Return (X, Y) of the center of cell containing provided text 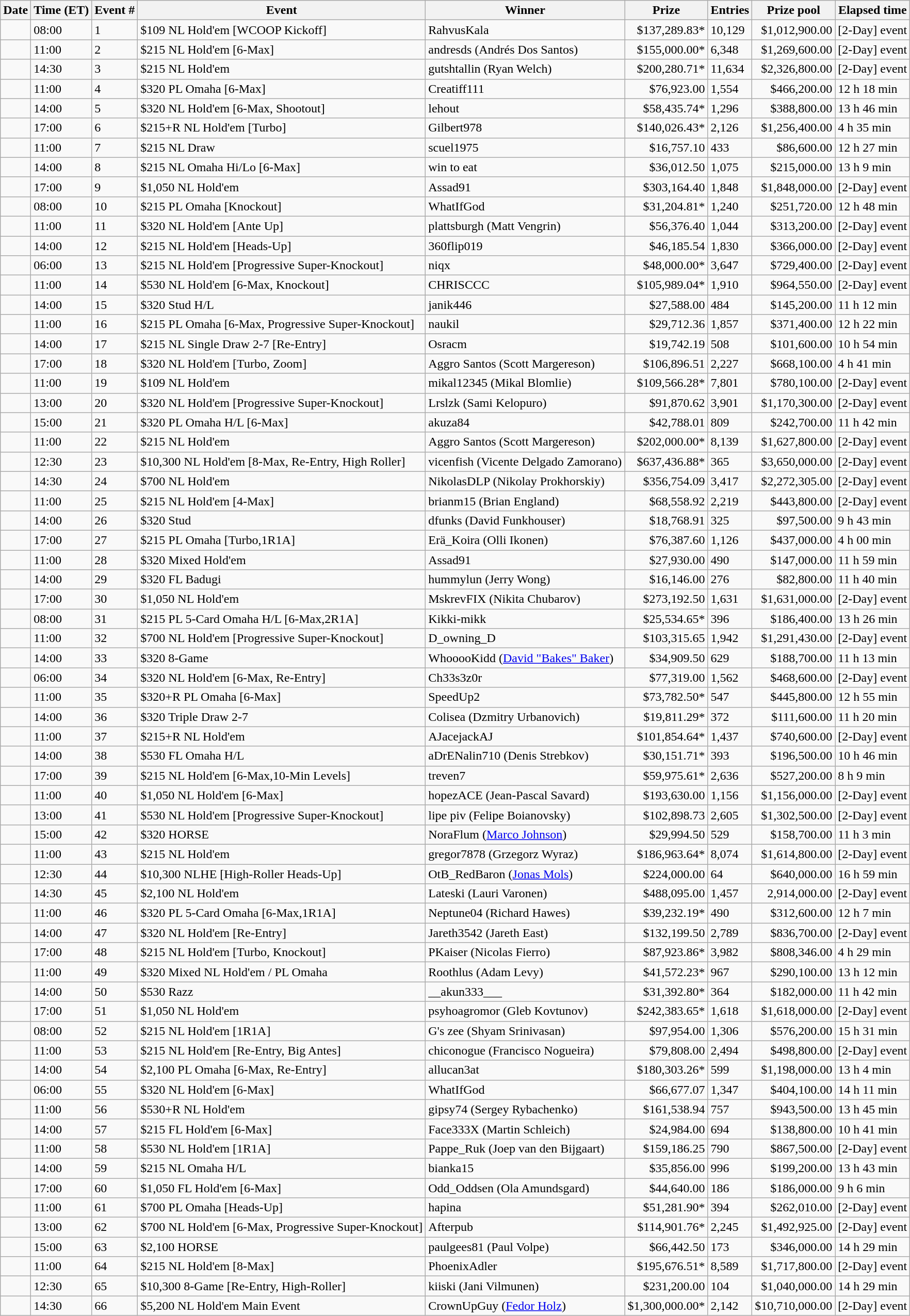
61 (115, 1208)
G's zee (Shyam Srinivasan) (525, 1031)
10 h 41 min (873, 1129)
$466,200.00 (793, 89)
5 (115, 108)
bianka15 (525, 1168)
1,910 (730, 285)
$320 Triple Draw 2-7 (282, 717)
$437,000.00 (793, 540)
$27,588.00 (667, 305)
$1,198,000.00 (793, 1070)
12 (115, 246)
1,306 (730, 1031)
8,589 (730, 1266)
$1,050 NL Hold'em [6-Max] (282, 795)
360flip019 (525, 246)
1,857 (730, 324)
22 (115, 442)
$161,538.94 (667, 1109)
11 h 12 min (873, 305)
2,227 (730, 364)
3,982 (730, 952)
$27,930.00 (667, 560)
$215 PL Omaha [Knockout] (282, 206)
$668,100.00 (793, 364)
$530+R NL Hold'em (282, 1109)
$700 NL Hold'em [Progressive Super-Knockout] (282, 638)
23 (115, 462)
8,139 (730, 442)
lehout (525, 108)
13 h 46 min (873, 108)
$443,800.00 (793, 501)
$1,170,300.00 (793, 403)
27 (115, 540)
6,348 (730, 50)
Neptune04 (Richard Hawes) (525, 913)
andresds (Andrés Dos Santos) (525, 50)
$964,550.00 (793, 285)
24 (115, 481)
gutshtallin (Ryan Welch) (525, 69)
Prize (667, 10)
2,245 (730, 1227)
Gilbert978 (525, 128)
$637,436.88* (667, 462)
15 h 31 min (873, 1031)
396 (730, 619)
$2,272,305.00 (793, 481)
$82,800.00 (793, 580)
$24,984.00 (667, 1129)
MskrevFIX (Nikita Chubarov) (525, 599)
$215 NL Hold'em [Heads-Up] (282, 246)
49 (115, 972)
11 (115, 226)
$498,800.00 (793, 1050)
$1,627,800.00 (793, 442)
PhoenixAdler (525, 1266)
$2,100 NL Hold'em (282, 894)
$186,000.00 (793, 1188)
$1,300,000.00* (667, 1306)
433 (730, 147)
Lrslzk (Sami Kelopuro) (525, 403)
40 (115, 795)
1,126 (730, 540)
PKaiser (Nicolas Fierro) (525, 952)
kiiski (Jani Vilmunen) (525, 1286)
35 (115, 697)
$530 NL Hold'em [1R1A] (282, 1148)
$147,000.00 (793, 560)
1,347 (730, 1090)
$1,614,800.00 (793, 854)
1,618 (730, 1011)
8 h 9 min (873, 776)
$215 NL Hold'em [6-Max] (282, 50)
529 (730, 834)
1,942 (730, 638)
12 h 48 min (873, 206)
56 (115, 1109)
$76,387.60 (667, 540)
$3,650,000.00 (793, 462)
694 (730, 1129)
Prize pool (793, 10)
20 (115, 403)
$1,717,800.00 (793, 1266)
9 h 6 min (873, 1188)
$404,100.00 (793, 1090)
2,605 (730, 815)
Erä_Koira (Olli Ikonen) (525, 540)
$1,050 FL Hold'em [6-Max] (282, 1188)
$312,600.00 (793, 913)
$140,026.43* (667, 128)
NikolasDLP (Nikolay Prokhorskiy) (525, 481)
$320 PL Omaha H/L [6-Max] (282, 422)
$5,200 NL Hold'em Main Event (282, 1306)
66 (115, 1306)
46 (115, 913)
$700 NL Hold'em (282, 481)
$215 FL Hold'em [6-Max] (282, 1129)
10,129 (730, 30)
$29,994.50 (667, 834)
$1,040,000.00 (793, 1286)
16 h 59 min (873, 874)
$371,400.00 (793, 324)
gregor7878 (Grzegorz Wyraz) (525, 854)
$366,000.00 (793, 246)
2,142 (730, 1306)
$19,811.29* (667, 717)
12 h 27 min (873, 147)
$224,000.00 (667, 874)
$36,012.50 (667, 167)
36 (115, 717)
allucan3at (525, 1070)
$35,856.00 (667, 1168)
1,240 (730, 206)
brianm15 (Brian England) (525, 501)
$1,256,400.00 (793, 128)
$242,700.00 (793, 422)
$193,630.00 (667, 795)
psyhoagromor (Gleb Kovtunov) (525, 1011)
$1,156,000.00 (793, 795)
3 (115, 69)
Ch33s3z0r (525, 678)
393 (730, 756)
$1,492,925.00 (793, 1227)
11 h 20 min (873, 717)
Odd_Oddsen (Ola Amundsgard) (525, 1188)
$215 PL Omaha [6-Max, Progressive Super-Knockout] (282, 324)
$91,870.62 (667, 403)
13 h 45 min (873, 1109)
54 (115, 1070)
60 (115, 1188)
$200,280.71* (667, 69)
$251,720.00 (793, 206)
RahvusKala (525, 30)
$231,200.00 (667, 1286)
$290,100.00 (793, 972)
$215 NL Hold'em [Re-Entry, Big Antes] (282, 1050)
11 h 40 min (873, 580)
$25,534.65* (667, 619)
Elapsed time (873, 10)
2,914,000.00 (793, 894)
2,494 (730, 1050)
$320 Stud (282, 520)
AJacejackAJ (525, 736)
$68,558.92 (667, 501)
1,296 (730, 108)
niqx (525, 266)
Jareth3542 (Jareth East) (525, 933)
41 (115, 815)
$102,898.73 (667, 815)
janik446 (525, 305)
18 (115, 364)
gipsy74 (Sergey Rybachenko) (525, 1109)
2,636 (730, 776)
$16,757.10 (667, 147)
3,417 (730, 481)
2,219 (730, 501)
$215 NL Hold'em [1R1A] (282, 1031)
$2,100 PL Omaha [6-Max, Re-Entry] (282, 1070)
$215 NL Hold'em [4-Max] (282, 501)
38 (115, 756)
treven7 (525, 776)
39 (115, 776)
$488,095.00 (667, 894)
$111,600.00 (793, 717)
7,801 (730, 383)
$943,500.00 (793, 1109)
$202,000.00* (667, 442)
809 (730, 422)
2,126 (730, 128)
1,562 (730, 678)
$320 Stud H/L (282, 305)
scuel1975 (525, 147)
Osracm (525, 344)
12 h 18 min (873, 89)
$320 Mixed Hold'em (282, 560)
hapina (525, 1208)
plattsburgh (Matt Vengrin) (525, 226)
62 (115, 1227)
paulgees81 (Paul Volpe) (525, 1247)
$19,742.19 (667, 344)
$10,300 8-Game [Re-Entry, High-Roller] (282, 1286)
$215 NL Hold'em [Turbo, Knockout] (282, 952)
$101,600.00 (793, 344)
$1,631,000.00 (793, 599)
$186,400.00 (793, 619)
$10,300 NL Hold'em [8-Max, Re-Entry, High Roller] (282, 462)
win to eat (525, 167)
$182,000.00 (793, 992)
$73,782.50* (667, 697)
53 (115, 1050)
$10,300 NLHE [High-Roller Heads-Up] (282, 874)
NoraFlum (Marco Johnson) (525, 834)
19 (115, 383)
dfunks (David Funkhouser) (525, 520)
$700 NL Hold'em [6-Max, Progressive Super-Knockout] (282, 1227)
$109,566.28* (667, 383)
$242,383.65* (667, 1011)
aDrENalin710 (Denis Strebkov) (525, 756)
$262,010.00 (793, 1208)
SpeedUp2 (525, 697)
63 (115, 1247)
Winner (525, 10)
50 (115, 992)
$46,185.54 (667, 246)
173 (730, 1247)
$215,000.00 (793, 167)
chiconogue (Francisco Nogueira) (525, 1050)
$188,700.00 (793, 658)
$320 NL Hold'em [6-Max, Shootout] (282, 108)
Roothlus (Adam Levy) (525, 972)
$215 NL Draw (282, 147)
$808,346.00 (793, 952)
Lateski (Lauri Varonen) (525, 894)
$530 Razz (282, 992)
325 (730, 520)
$215 PL Omaha [Turbo,1R1A] (282, 540)
$132,199.50 (667, 933)
$780,100.00 (793, 383)
$186,963.64* (667, 854)
$101,854.64* (667, 736)
8 (115, 167)
$2,326,800.00 (793, 69)
$273,192.50 (667, 599)
37 (115, 736)
$215+R NL Hold'em [Turbo] (282, 128)
D_owning_D (525, 638)
$42,788.01 (667, 422)
$1,269,600.00 (793, 50)
34 (115, 678)
$215 NL Omaha Hi/Lo [6-Max] (282, 167)
1,554 (730, 89)
1 (115, 30)
$76,923.00 (667, 89)
$109 NL Hold'em (282, 383)
10 h 54 min (873, 344)
51 (115, 1011)
$215+R NL Hold'em (282, 736)
WhooooKidd (David "Bakes" Baker) (525, 658)
$1,848,000.00 (793, 187)
13 (115, 266)
1,156 (730, 795)
Date (15, 10)
$445,800.00 (793, 697)
$215 NL Hold'em [6-Max,10-Min Levels] (282, 776)
$199,200.00 (793, 1168)
$195,676.51* (667, 1266)
$215 NL Hold'em [8-Max] (282, 1266)
$215 NL Single Draw 2-7 [Re-Entry] (282, 344)
$138,800.00 (793, 1129)
vicenfish (Vicente Delgado Zamorano) (525, 462)
$313,200.00 (793, 226)
11,634 (730, 69)
$468,600.00 (793, 678)
$51,281.90* (667, 1208)
naukil (525, 324)
$56,376.40 (667, 226)
$320 HORSE (282, 834)
15 (115, 305)
$320 PL 5-Card Omaha [6-Max,1R1A] (282, 913)
$137,289.83* (667, 30)
1,848 (730, 187)
43 (115, 854)
33 (115, 658)
21 (115, 422)
$66,677.07 (667, 1090)
$388,800.00 (793, 108)
10 h 46 min (873, 756)
Face333X (Martin Schleich) (525, 1129)
25 (115, 501)
$77,319.00 (667, 678)
Afterpub (525, 1227)
9 h 43 min (873, 520)
1,457 (730, 894)
32 (115, 638)
$158,700.00 (793, 834)
$729,400.00 (793, 266)
$97,954.00 (667, 1031)
17 (115, 344)
OtB_RedBaron (Jonas Mols) (525, 874)
55 (115, 1090)
4 h 29 min (873, 952)
31 (115, 619)
3,901 (730, 403)
11 h 13 min (873, 658)
12 h 7 min (873, 913)
11 h 59 min (873, 560)
$39,232.19* (667, 913)
$103,315.65 (667, 638)
10 (115, 206)
$59,975.61* (667, 776)
$320 PL Omaha [6-Max] (282, 89)
13 h 26 min (873, 619)
599 (730, 1070)
372 (730, 717)
29 (115, 580)
$215 NL Hold'em [Progressive Super-Knockout] (282, 266)
CHRISCCC (525, 285)
$1,618,000.00 (793, 1011)
$29,712.36 (667, 324)
Kikki-mikk (525, 619)
$346,000.00 (793, 1247)
58 (115, 1148)
1,044 (730, 226)
4 h 41 min (873, 364)
$530 NL Hold'em [Progressive Super-Knockout] (282, 815)
$320 NL Hold'em [Ante Up] (282, 226)
3,647 (730, 266)
$155,000.00* (667, 50)
547 (730, 697)
13 h 12 min (873, 972)
$320 NL Hold'em [Turbo, Zoom] (282, 364)
45 (115, 894)
mikal12345 (Mikal Blomlie) (525, 383)
$215 NL Omaha H/L (282, 1168)
Creatiff111 (525, 89)
14 h 11 min (873, 1090)
$530 FL Omaha H/L (282, 756)
52 (115, 1031)
$10,710,000.00 (793, 1306)
48 (115, 952)
757 (730, 1109)
4 h 35 min (873, 128)
1,437 (730, 736)
8,074 (730, 854)
$320 NL Hold'em [6-Max, Re-Entry] (282, 678)
365 (730, 462)
13 h 9 min (873, 167)
4 h 00 min (873, 540)
$87,923.86* (667, 952)
790 (730, 1148)
$145,200.00 (793, 305)
$1,291,430.00 (793, 638)
2,789 (730, 933)
1,075 (730, 167)
lipe piv (Felipe Boianovsky) (525, 815)
6 (115, 128)
$41,572.23* (667, 972)
$740,600.00 (793, 736)
$2,100 HORSE (282, 1247)
967 (730, 972)
CrownUpGuy (Fedor Holz) (525, 1306)
$106,896.51 (667, 364)
$86,600.00 (793, 147)
$97,500.00 (793, 520)
Entries (730, 10)
7 (115, 147)
104 (730, 1286)
Pappe_Ruk (Joep van den Bijgaart) (525, 1148)
394 (730, 1208)
$320 FL Badugi (282, 580)
$530 NL Hold'em [6-Max, Knockout] (282, 285)
508 (730, 344)
364 (730, 992)
hummylun (Jerry Wong) (525, 580)
$34,909.50 (667, 658)
996 (730, 1168)
$31,392.80* (667, 992)
9 (115, 187)
$215 PL 5-Card Omaha H/L [6-Max,2R1A] (282, 619)
$1,012,900.00 (793, 30)
$356,754.09 (667, 481)
$1,302,500.00 (793, 815)
30 (115, 599)
hopezACE (Jean-Pascal Savard) (525, 795)
$16,146.00 (667, 580)
484 (730, 305)
$320 NL Hold'em [Progressive Super-Knockout] (282, 403)
16 (115, 324)
$320 NL Hold'em [Re-Entry] (282, 933)
$114,901.76* (667, 1227)
$527,200.00 (793, 776)
Time (ET) (61, 10)
$303,164.40 (667, 187)
47 (115, 933)
26 (115, 520)
$867,500.00 (793, 1148)
$105,989.04* (667, 285)
186 (730, 1188)
$180,303.26* (667, 1070)
$79,808.00 (667, 1050)
$159,186.25 (667, 1148)
$44,640.00 (667, 1188)
12 h 22 min (873, 324)
akuza84 (525, 422)
2 (115, 50)
13 h 43 min (873, 1168)
1,830 (730, 246)
$48,000.00* (667, 266)
$31,204.81* (667, 206)
$700 PL Omaha [Heads-Up] (282, 1208)
42 (115, 834)
$576,200.00 (793, 1031)
$320 8-Game (282, 658)
1,631 (730, 599)
13 h 4 min (873, 1070)
$18,768.91 (667, 520)
276 (730, 580)
$109 NL Hold'em [WCOOP Kickoff] (282, 30)
$58,435.74* (667, 108)
__akun333___ (525, 992)
14 (115, 285)
$320+R PL Omaha [6-Max] (282, 697)
4 (115, 89)
$320 Mixed NL Hold'em / PL Omaha (282, 972)
Event # (115, 10)
11 h 3 min (873, 834)
65 (115, 1286)
28 (115, 560)
629 (730, 658)
$66,442.50 (667, 1247)
44 (115, 874)
12 h 55 min (873, 697)
59 (115, 1168)
$30,151.71* (667, 756)
$196,500.00 (793, 756)
Event (282, 10)
$320 NL Hold'em [6-Max] (282, 1090)
$640,000.00 (793, 874)
57 (115, 1129)
Colisea (Dzmitry Urbanovich) (525, 717)
$836,700.00 (793, 933)
